Locate the cell with the specified text and output its [x, y] center coordinate. 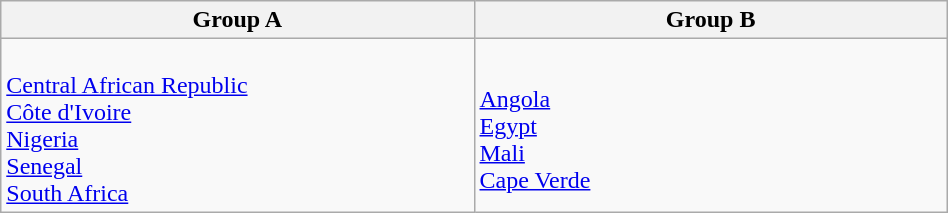
Angola Egypt Mali Cape Verde [710, 126]
Group B [710, 20]
Central African Republic Côte d'Ivoire Nigeria Senegal South Africa [238, 126]
Group A [238, 20]
